Return the [x, y] coordinate for the center point of the cell that contains the specified text.  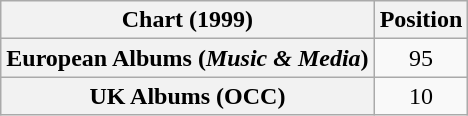
European Albums (Music & Media) [188, 58]
10 [421, 96]
Chart (1999) [188, 20]
95 [421, 58]
Position [421, 20]
UK Albums (OCC) [188, 96]
